Return the (X, Y) coordinate for the center point of the cell that contains the specified text.  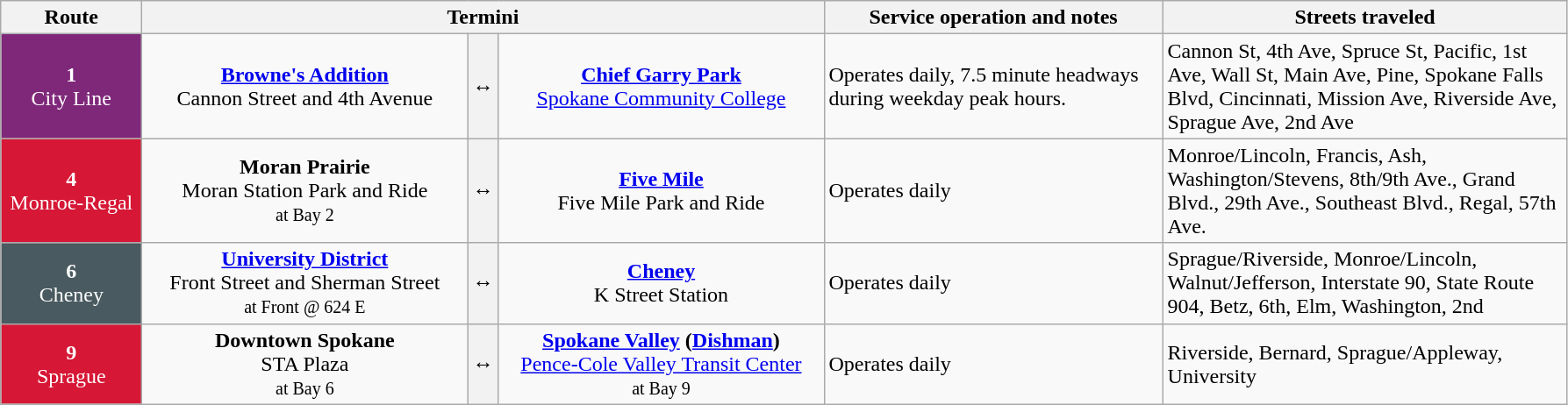
Downtown SpokaneSTA Plazaat Bay 6 (305, 364)
Chief Garry ParkSpokane Community College (662, 86)
9Sprague (72, 364)
Streets traveled (1365, 18)
Route (72, 18)
CheneyK Street Station (662, 283)
Browne's AdditionCannon Street and 4th Avenue (305, 86)
Operates daily, 7.5 minute headways during weekday peak hours. (993, 86)
Five MileFive Mile Park and Ride (662, 191)
Sprague/Riverside, Monroe/Lincoln, Walnut/Jefferson, Interstate 90, State Route 904, Betz, 6th, Elm, Washington, 2nd (1365, 283)
Termini (483, 18)
4Monroe-Regal (72, 191)
Monroe/Lincoln, Francis, Ash,Washington/Stevens, 8th/9th Ave., Grand Blvd., 29th Ave., Southeast Blvd., Regal, 57th Ave. (1365, 191)
University DistrictFront Street and Sherman Streetat Front @ 624 E (305, 283)
Riverside, Bernard, Sprague/Appleway, University (1365, 364)
Service operation and notes (993, 18)
Spokane Valley (Dishman)Pence-Cole Valley Transit Centerat Bay 9 (662, 364)
Moran PrairieMoran Station Park and Rideat Bay 2 (305, 191)
1City Line (72, 86)
6Cheney (72, 283)
